Output the (x, y) coordinate of the center of the cell containing the given text.  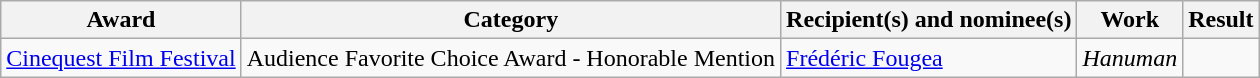
Category (510, 20)
Work (1130, 20)
Cinequest Film Festival (121, 58)
Hanuman (1130, 58)
Award (121, 20)
Result (1221, 20)
Frédéric Fougea (929, 58)
Audience Favorite Choice Award - Honorable Mention (510, 58)
Recipient(s) and nominee(s) (929, 20)
